Identify which cell holds the provided text, then report its [x, y] central coordinate. 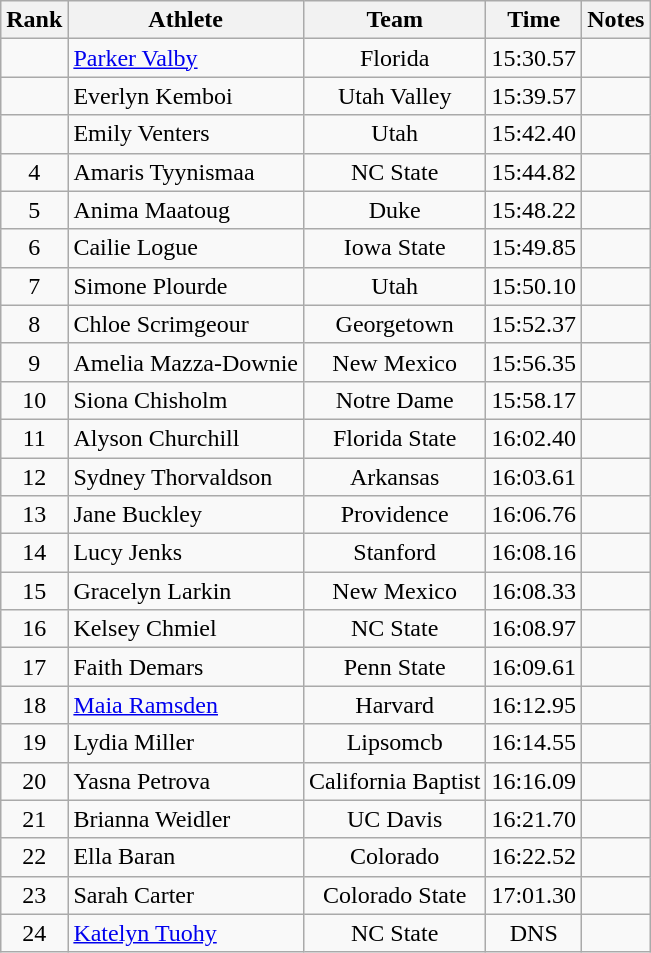
Cailie Logue [186, 248]
16:08.97 [534, 629]
Rank [34, 20]
16:12.95 [534, 705]
Providence [394, 515]
Ella Baran [186, 857]
Amaris Tyynismaa [186, 172]
Colorado [394, 857]
11 [34, 438]
Harvard [394, 705]
5 [34, 210]
15:56.35 [534, 362]
17:01.30 [534, 895]
Yasna Petrova [186, 781]
16:21.70 [534, 819]
Amelia Mazza-Downie [186, 362]
19 [34, 743]
16:16.09 [534, 781]
4 [34, 172]
24 [34, 933]
UC Davis [394, 819]
22 [34, 857]
Utah Valley [394, 96]
7 [34, 286]
Colorado State [394, 895]
Gracelyn Larkin [186, 591]
16:02.40 [534, 438]
16:06.76 [534, 515]
15:49.85 [534, 248]
Florida [394, 58]
15:44.82 [534, 172]
Notre Dame [394, 400]
Emily Venters [186, 134]
Parker Valby [186, 58]
15:50.10 [534, 286]
20 [34, 781]
15:30.57 [534, 58]
Sydney Thorvaldson [186, 477]
Lipsomcb [394, 743]
14 [34, 553]
13 [34, 515]
Anima Maatoug [186, 210]
DNS [534, 933]
16:08.33 [534, 591]
Stanford [394, 553]
Arkansas [394, 477]
Penn State [394, 667]
Team [394, 20]
Faith Demars [186, 667]
Chloe Scrimgeour [186, 324]
Simone Plourde [186, 286]
Siona Chisholm [186, 400]
15:39.57 [534, 96]
Jane Buckley [186, 515]
Florida State [394, 438]
16:14.55 [534, 743]
9 [34, 362]
California Baptist [394, 781]
6 [34, 248]
16:08.16 [534, 553]
17 [34, 667]
15:48.22 [534, 210]
Everlyn Kemboi [186, 96]
Katelyn Tuohy [186, 933]
23 [34, 895]
12 [34, 477]
15:52.37 [534, 324]
Lydia Miller [186, 743]
Maia Ramsden [186, 705]
Time [534, 20]
Alyson Churchill [186, 438]
Georgetown [394, 324]
Notes [616, 20]
Sarah Carter [186, 895]
15:58.17 [534, 400]
Duke [394, 210]
8 [34, 324]
16 [34, 629]
Iowa State [394, 248]
10 [34, 400]
18 [34, 705]
16:09.61 [534, 667]
15 [34, 591]
16:22.52 [534, 857]
21 [34, 819]
16:03.61 [534, 477]
15:42.40 [534, 134]
Kelsey Chmiel [186, 629]
Athlete [186, 20]
Brianna Weidler [186, 819]
Lucy Jenks [186, 553]
